Search for the cell housing the specified text and yield its (X, Y) center coordinate. 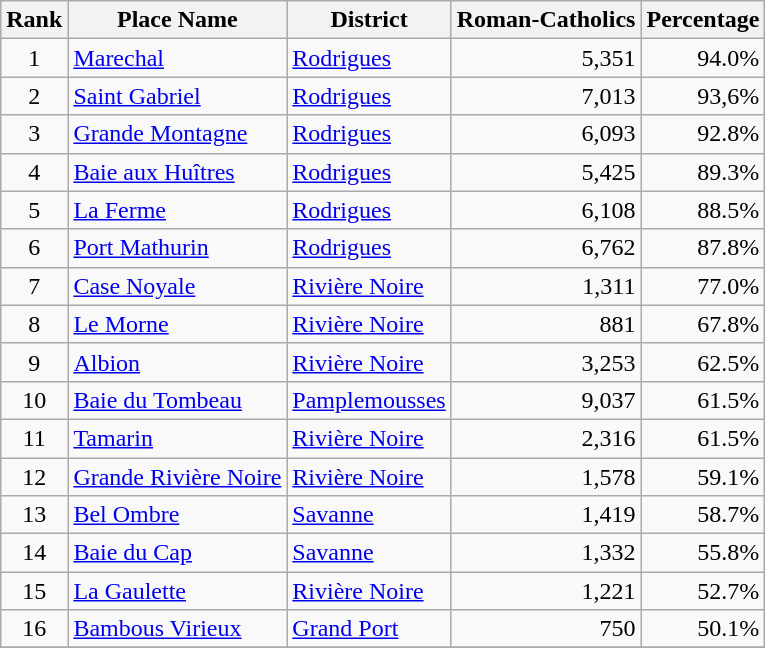
Bambous Virieux (178, 629)
Roman-Catholics (546, 20)
10 (34, 400)
1,578 (546, 477)
Saint Gabriel (178, 96)
15 (34, 591)
52.7% (703, 591)
Grande Rivière Noire (178, 477)
94.0% (703, 58)
750 (546, 629)
14 (34, 553)
9,037 (546, 400)
2,316 (546, 438)
3 (34, 134)
7,013 (546, 96)
8 (34, 324)
6,108 (546, 210)
Pamplemousses (369, 400)
4 (34, 172)
District (369, 20)
13 (34, 515)
55.8% (703, 553)
Baie du Cap (178, 553)
Le Morne (178, 324)
50.1% (703, 629)
5,351 (546, 58)
1,332 (546, 553)
5,425 (546, 172)
Place Name (178, 20)
1 (34, 58)
88.5% (703, 210)
La Gaulette (178, 591)
7 (34, 286)
Bel Ombre (178, 515)
1,419 (546, 515)
92.8% (703, 134)
Grand Port (369, 629)
1,311 (546, 286)
93,6% (703, 96)
9 (34, 362)
16 (34, 629)
2 (34, 96)
Rank (34, 20)
Tamarin (178, 438)
11 (34, 438)
Baie du Tombeau (178, 400)
6 (34, 248)
1,221 (546, 591)
Port Mathurin (178, 248)
67.8% (703, 324)
87.8% (703, 248)
La Ferme (178, 210)
12 (34, 477)
62.5% (703, 362)
Albion (178, 362)
5 (34, 210)
6,762 (546, 248)
6,093 (546, 134)
Case Noyale (178, 286)
89.3% (703, 172)
Baie aux Huîtres (178, 172)
881 (546, 324)
59.1% (703, 477)
58.7% (703, 515)
Marechal (178, 58)
77.0% (703, 286)
Grande Montagne (178, 134)
3,253 (546, 362)
Percentage (703, 20)
